Pinpoint the cell where the given text exists, returning its [X, Y] midpoint coordinate. 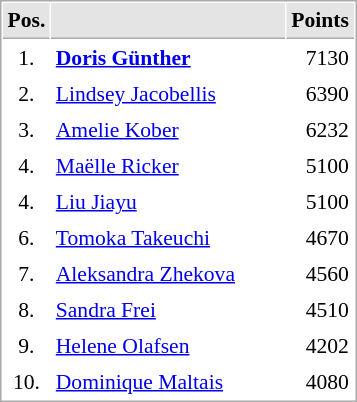
8. [26, 309]
Tomoka Takeuchi [168, 237]
7. [26, 273]
Amelie Kober [168, 129]
Liu Jiayu [168, 201]
4670 [320, 237]
1. [26, 57]
Pos. [26, 21]
9. [26, 345]
6390 [320, 93]
4510 [320, 309]
7130 [320, 57]
Maëlle Ricker [168, 165]
Aleksandra Zhekova [168, 273]
10. [26, 381]
4560 [320, 273]
6. [26, 237]
Sandra Frei [168, 309]
Helene Olafsen [168, 345]
Points [320, 21]
Dominique Maltais [168, 381]
Lindsey Jacobellis [168, 93]
Doris Günther [168, 57]
3. [26, 129]
4080 [320, 381]
6232 [320, 129]
4202 [320, 345]
2. [26, 93]
